Find where the given text appears and provide that cell's center as [x, y] coordinate. 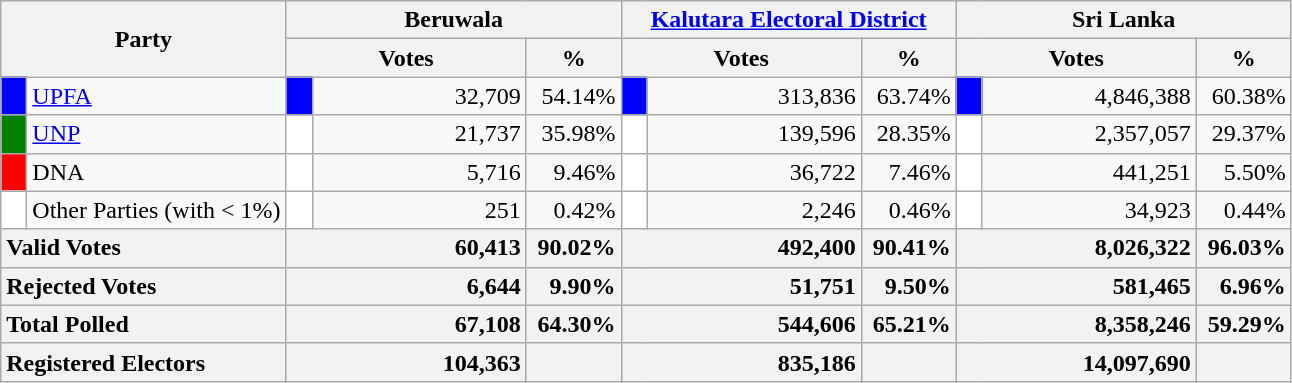
6,644 [406, 286]
34,923 [1089, 210]
65.21% [908, 324]
UNP [156, 134]
0.46% [908, 210]
6.96% [1244, 286]
14,097,690 [1076, 362]
313,836 [754, 96]
Party [144, 39]
63.74% [908, 96]
8,026,322 [1076, 248]
9.90% [574, 286]
60,413 [406, 248]
64.30% [574, 324]
60.38% [1244, 96]
441,251 [1089, 172]
Total Polled [144, 324]
9.46% [574, 172]
Sri Lanka [1124, 20]
251 [419, 210]
492,400 [741, 248]
90.41% [908, 248]
DNA [156, 172]
2,246 [754, 210]
32,709 [419, 96]
Rejected Votes [144, 286]
36,722 [754, 172]
Kalutara Electoral District [788, 20]
Registered Electors [144, 362]
4,846,388 [1089, 96]
139,596 [754, 134]
90.02% [574, 248]
54.14% [574, 96]
7.46% [908, 172]
28.35% [908, 134]
35.98% [574, 134]
5,716 [419, 172]
544,606 [741, 324]
Beruwala [454, 20]
67,108 [406, 324]
9.50% [908, 286]
2,357,057 [1089, 134]
96.03% [1244, 248]
835,186 [741, 362]
8,358,246 [1076, 324]
104,363 [406, 362]
UPFA [156, 96]
Other Parties (with < 1%) [156, 210]
59.29% [1244, 324]
Valid Votes [144, 248]
51,751 [741, 286]
5.50% [1244, 172]
0.44% [1244, 210]
0.42% [574, 210]
29.37% [1244, 134]
21,737 [419, 134]
581,465 [1076, 286]
